Search for the cell housing the specified text and yield its [x, y] center coordinate. 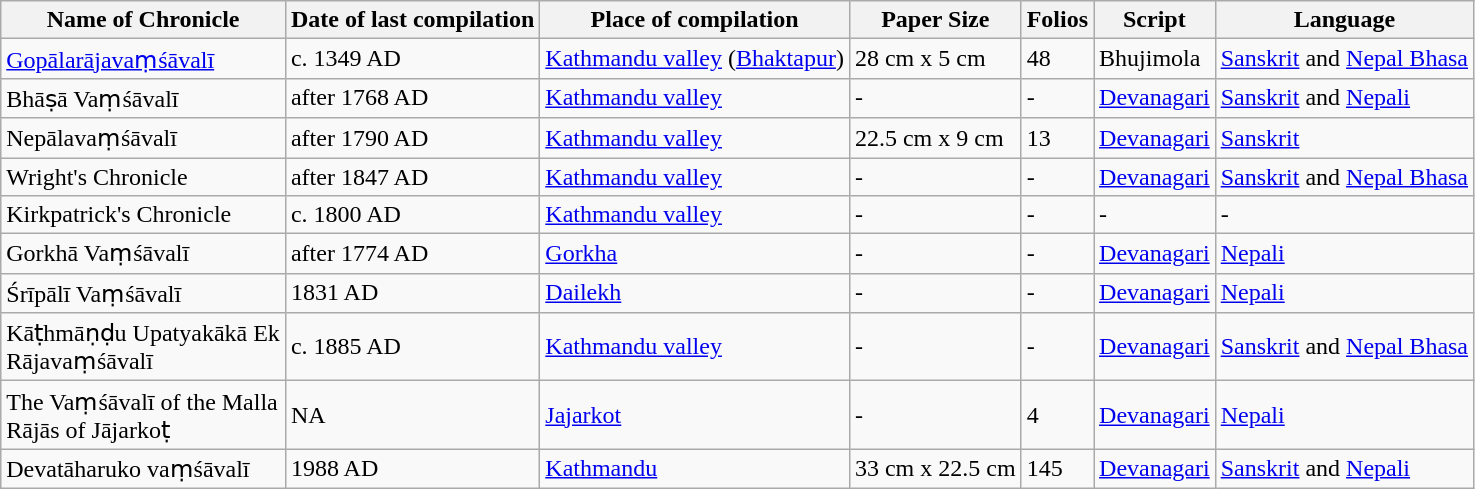
Gorkha [695, 254]
Name of Chronicle [144, 20]
Devatāharuko vaṃśāvalī [144, 469]
after 1774 AD [412, 254]
Jajarkot [695, 415]
Sanskrit [1344, 138]
Nepālavaṃśāvalī [144, 138]
Dailekh [695, 293]
Paper Size [935, 20]
Kathmandu valley (Bhaktapur) [695, 59]
Gopālarājavaṃśāvalī [144, 59]
4 [1057, 415]
Kāṭhmāṇḍu Upatyakākā EkRājavaṃśāvalī [144, 347]
c. 1885 AD [412, 347]
after 1847 AD [412, 177]
1831 AD [412, 293]
Bhujimola [1155, 59]
Folios [1057, 20]
Gorkhā Vaṃśāvalī [144, 254]
28 cm x 5 cm [935, 59]
c. 1800 AD [412, 215]
Script [1155, 20]
after 1768 AD [412, 98]
Place of compilation [695, 20]
33 cm x 22.5 cm [935, 469]
Śrīpālī Vaṃśāvalī [144, 293]
22.5 cm x 9 cm [935, 138]
c. 1349 AD [412, 59]
13 [1057, 138]
Kirkpatrick's Chronicle [144, 215]
145 [1057, 469]
after 1790 AD [412, 138]
Wright's Chronicle [144, 177]
Language [1344, 20]
Date of last compilation [412, 20]
Kathmandu [695, 469]
The Vaṃśāvalī of the MallaRājās of Jājarkoṭ [144, 415]
Bhāṣā Vaṃśāvalī [144, 98]
48 [1057, 59]
NA [412, 415]
1988 AD [412, 469]
